For the text-containing cell, return its midpoint in [X, Y] coordinate format. 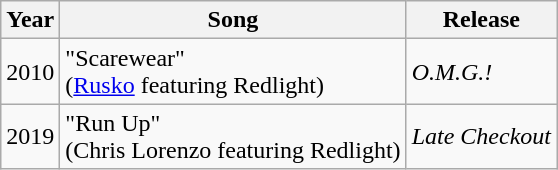
Late Checkout [481, 136]
2019 [30, 136]
O.M.G.! [481, 72]
Year [30, 20]
Song [233, 20]
Release [481, 20]
"Run Up"(Chris Lorenzo featuring Redlight) [233, 136]
"Scarewear"(Rusko featuring Redlight) [233, 72]
2010 [30, 72]
